Determine the [X, Y] coordinate at the center of the cell enclosing the given text.  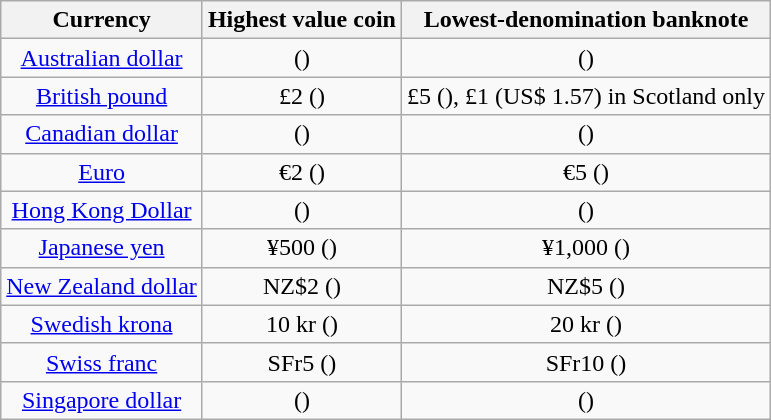
Singapore dollar [102, 400]
20 kr () [586, 324]
Euro [102, 172]
¥500 () [302, 248]
€5 () [586, 172]
SFr5 () [302, 362]
Japanese yen [102, 248]
NZ$5 () [586, 286]
¥1,000 () [586, 248]
10 kr () [302, 324]
Swedish krona [102, 324]
Hong Kong Dollar [102, 210]
€2 () [302, 172]
New Zealand dollar [102, 286]
Lowest-denomination banknote [586, 20]
British pound [102, 96]
£2 () [302, 96]
SFr10 () [586, 362]
Highest value coin [302, 20]
Currency [102, 20]
Canadian dollar [102, 134]
NZ$2 () [302, 286]
Swiss franc [102, 362]
Australian dollar [102, 58]
£5 (), £1 (US$ 1.57) in Scotland only [586, 96]
